Search for the cell housing the specified text and yield its (x, y) center coordinate. 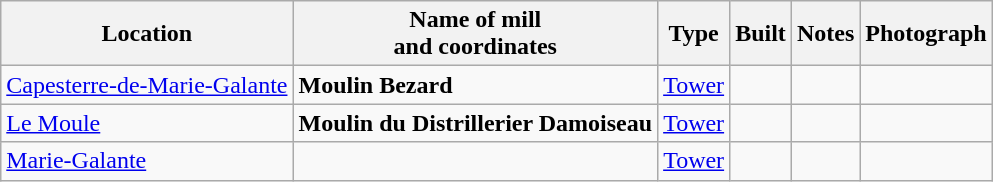
Location (147, 34)
Name of milland coordinates (476, 34)
Moulin du Distrillerier Damoiseau (476, 123)
Capesterre-de-Marie-Galante (147, 85)
Le Moule (147, 123)
Built (761, 34)
Marie-Galante (147, 161)
Photograph (926, 34)
Moulin Bezard (476, 85)
Notes (825, 34)
Type (694, 34)
